Return the [x, y] coordinate for the center point of the cell that contains the specified text.  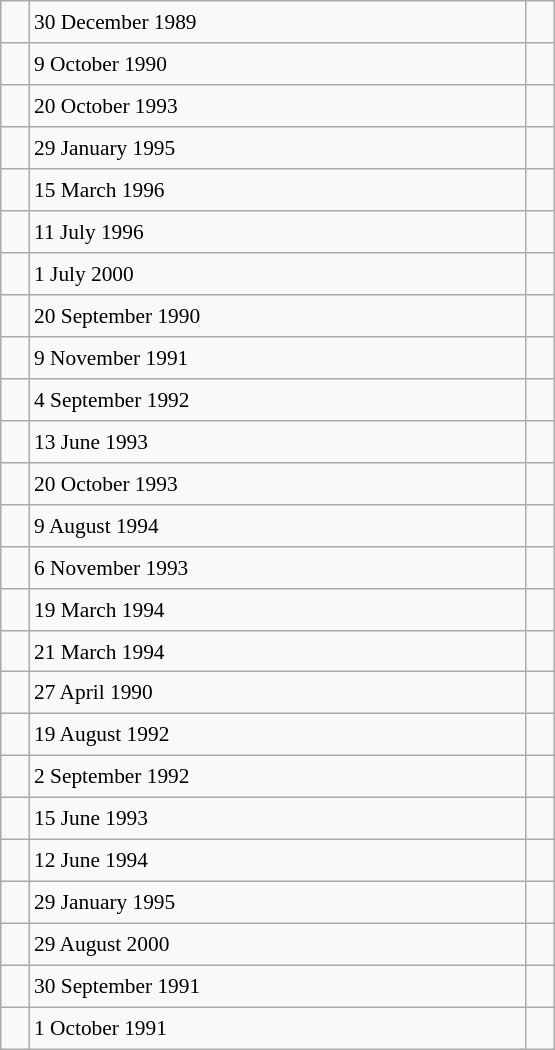
1 July 2000 [278, 274]
2 September 1992 [278, 777]
13 June 1993 [278, 441]
20 September 1990 [278, 316]
15 June 1993 [278, 819]
30 December 1989 [278, 22]
1 October 1991 [278, 1028]
11 July 1996 [278, 232]
15 March 1996 [278, 190]
21 March 1994 [278, 651]
9 November 1991 [278, 358]
9 August 1994 [278, 525]
29 August 2000 [278, 945]
19 August 1992 [278, 735]
6 November 1993 [278, 567]
30 September 1991 [278, 986]
12 June 1994 [278, 861]
19 March 1994 [278, 609]
9 October 1990 [278, 64]
4 September 1992 [278, 399]
27 April 1990 [278, 693]
